Pinpoint the cell where the given text exists, returning its [x, y] midpoint coordinate. 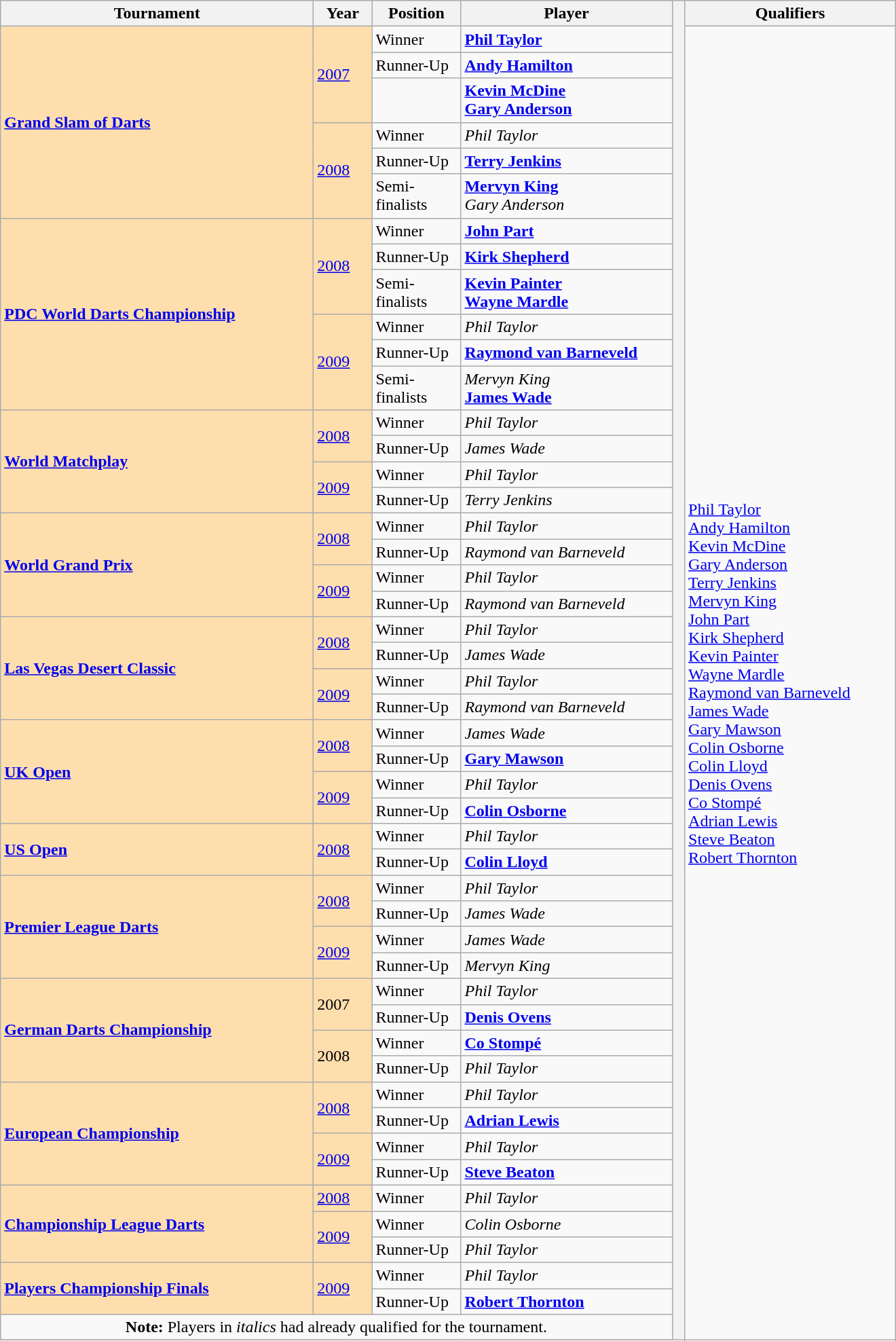
World Matchplay [157, 462]
Kevin McDine Gary Anderson [566, 100]
Note: Players in italics had already qualified for the tournament. [337, 1327]
Gary Mawson [566, 758]
German Darts Championship [157, 1030]
Mervyn King Gary Anderson [566, 196]
Adrian Lewis [566, 1120]
Denis Ovens [566, 1017]
Kevin Painter Wayne Mardle [566, 292]
European Championship [157, 1133]
Players Championship Finals [157, 1289]
Tournament [157, 14]
Robert Thornton [566, 1302]
UK Open [157, 771]
World Grand Prix [157, 565]
Co Stompé [566, 1043]
Las Vegas Desert Classic [157, 668]
Premier League Darts [157, 927]
Player [566, 14]
Kirk Shepherd [566, 257]
John Part [566, 231]
PDC World Darts Championship [157, 314]
Andy Hamilton [566, 65]
Steve Beaton [566, 1172]
Grand Slam of Darts [157, 122]
Qualifiers [790, 14]
Colin Lloyd [566, 862]
US Open [157, 849]
Year [343, 14]
Position [417, 14]
Mervyn King [566, 966]
Championship League Darts [157, 1224]
Mervyn King James Wade [566, 387]
